Detect which cell encompasses the target text, then output its (x, y) center coordinate. 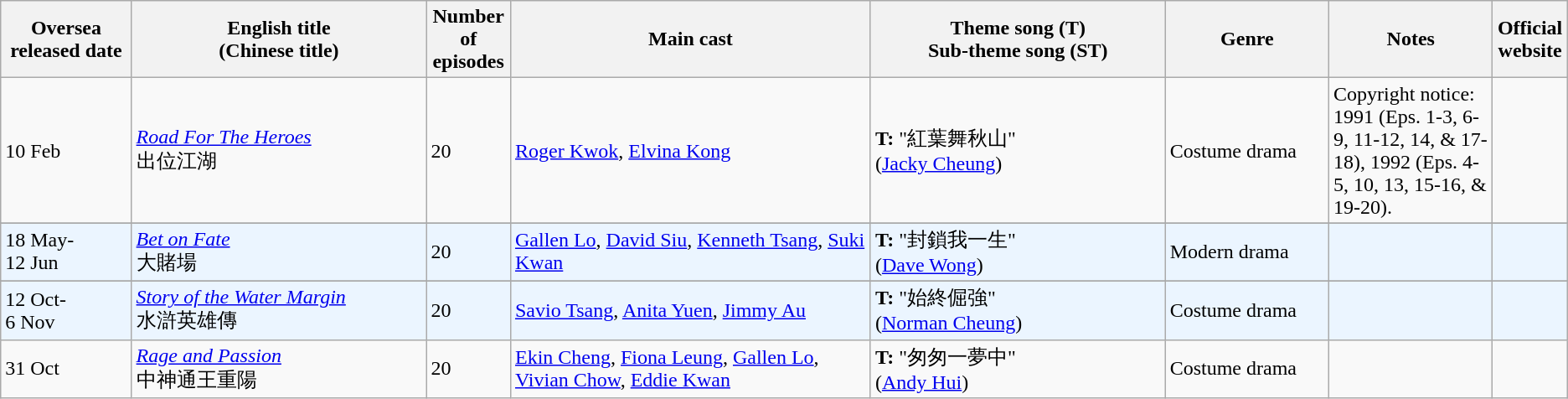
Savio Tsang, Anita Yuen, Jimmy Au (690, 310)
12 Oct- 6 Nov (66, 310)
Rage and Passion 中神通王重陽 (279, 369)
Road For The Heroes 出位江湖 (279, 151)
Genre (1246, 39)
Roger Kwok, Elvina Kong (690, 151)
Oversea released date (66, 39)
10 Feb (66, 151)
18 May- 12 Jun (66, 252)
31 Oct (66, 369)
Story of the Water Margin 水滸英雄傳 (279, 310)
Number of episodes (469, 39)
T: "封鎖我一生" (Dave Wong) (1018, 252)
Theme song (T) Sub-theme song (ST) (1018, 39)
T: "匆匆一夢中" (Andy Hui) (1018, 369)
T: "紅葉舞秋山" (Jacky Cheung) (1018, 151)
T: "始終倔強" (Norman Cheung) (1018, 310)
Modern drama (1246, 252)
Bet on Fate 大賭場 (279, 252)
English title (Chinese title) (279, 39)
Notes (1411, 39)
Gallen Lo, David Siu, Kenneth Tsang, Suki Kwan (690, 252)
Official website (1529, 39)
Copyright notice: 1991 (Eps. 1-3, 6-9, 11-12, 14, & 17-18), 1992 (Eps. 4-5, 10, 13, 15-16, & 19-20). (1411, 151)
Main cast (690, 39)
Ekin Cheng, Fiona Leung, Gallen Lo, Vivian Chow, Eddie Kwan (690, 369)
